Scan for the cell matching the given text and deliver its (x, y) coordinate at center. 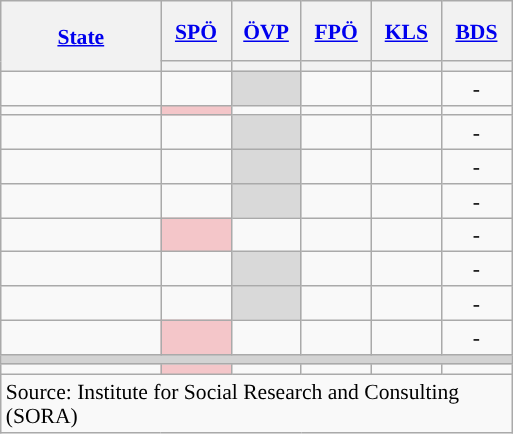
Source: Institute for Social Research and Consulting (SORA) (256, 404)
ÖVP (266, 31)
State (81, 36)
BDS (476, 31)
SPÖ (196, 31)
KLS (406, 31)
FPÖ (336, 31)
